Pinpoint the cell where the given text exists, returning its [x, y] midpoint coordinate. 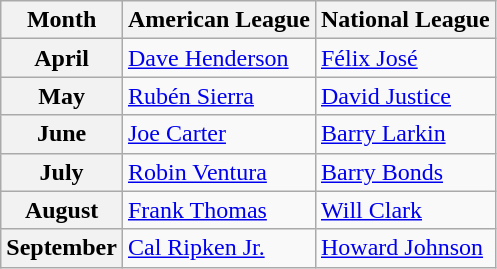
Barry Larkin [405, 134]
Rubén Sierra [218, 96]
Howard Johnson [405, 248]
David Justice [405, 96]
Robin Ventura [218, 172]
Cal Ripken Jr. [218, 248]
Month [62, 20]
Barry Bonds [405, 172]
April [62, 58]
August [62, 210]
Frank Thomas [218, 210]
Joe Carter [218, 134]
American League [218, 20]
Dave Henderson [218, 58]
Félix José [405, 58]
July [62, 172]
May [62, 96]
September [62, 248]
Will Clark [405, 210]
National League [405, 20]
June [62, 134]
